Provide the (X, Y) coordinate of the cell's center where the given text is located.  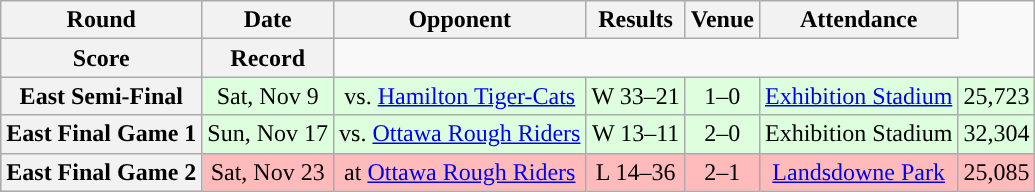
Round (102, 20)
25,723 (996, 96)
2–0 (722, 134)
Sat, Nov 9 (268, 96)
vs. Ottawa Rough Riders (460, 134)
at Ottawa Rough Riders (460, 172)
Score (102, 58)
Attendance (858, 20)
East Final Game 1 (102, 134)
25,085 (996, 172)
1–0 (722, 96)
Sat, Nov 23 (268, 172)
W 13–11 (636, 134)
Opponent (460, 20)
L 14–36 (636, 172)
vs. Hamilton Tiger-Cats (460, 96)
2–1 (722, 172)
Landsdowne Park (858, 172)
Date (268, 20)
32,304 (996, 134)
Venue (722, 20)
W 33–21 (636, 96)
Sun, Nov 17 (268, 134)
East Final Game 2 (102, 172)
Record (268, 58)
East Semi-Final (102, 96)
Results (636, 20)
